Search for the cell housing the specified text and yield its (x, y) center coordinate. 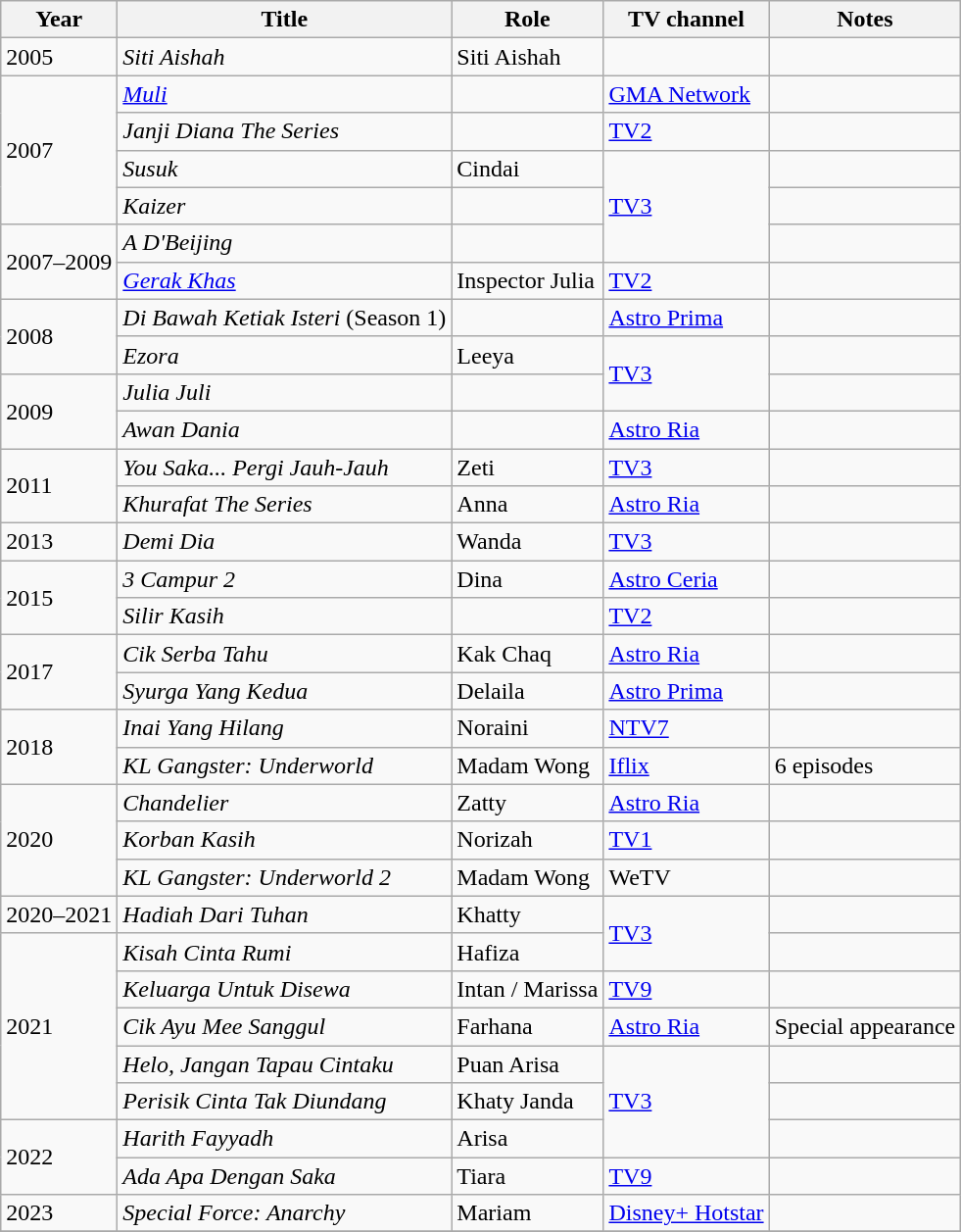
Khatty (527, 914)
Iflix (686, 765)
2013 (59, 542)
Cik Serba Tahu (284, 654)
Susuk (284, 169)
Chandelier (284, 803)
Year (59, 20)
2023 (59, 1213)
Inspector Julia (527, 280)
Gerak Khas (284, 280)
KL Gangster: Underworld 2 (284, 877)
2015 (59, 598)
Perisik Cinta Tak Diundang (284, 1102)
Keluarga Untuk Disewa (284, 989)
2018 (59, 747)
Hafiza (527, 952)
2005 (59, 57)
TV1 (686, 840)
Cik Ayu Mee Sanggul (284, 1026)
2008 (59, 336)
Inai Yang Hilang (284, 728)
WeTV (686, 877)
Awan Dania (284, 429)
Puan Arisa (527, 1063)
Wanda (527, 542)
Title (284, 20)
Hadiah Dari Tuhan (284, 914)
2009 (59, 411)
Noraini (527, 728)
Kaizer (284, 206)
Demi Dia (284, 542)
Zeti (527, 468)
Silir Kasih (284, 616)
NTV7 (686, 728)
Intan / Marissa (527, 989)
Astro Ceria (686, 579)
Farhana (527, 1026)
Cindai (527, 169)
2007–2009 (59, 262)
Special Force: Anarchy (284, 1213)
Anna (527, 505)
Harith Fayyadh (284, 1139)
Khaty Janda (527, 1102)
Janji Diana The Series (284, 131)
You Saka... Pergi Jauh-Jauh (284, 468)
2007 (59, 150)
KL Gangster: Underworld (284, 765)
2017 (59, 672)
Khurafat The Series (284, 505)
Special appearance (865, 1026)
2022 (59, 1158)
3 Campur 2 (284, 579)
Disney+ Hotstar (686, 1213)
Ada Apa Dengan Saka (284, 1176)
Di Bawah Ketiak Isteri (Season 1) (284, 318)
Dina (527, 579)
TV channel (686, 20)
Arisa (527, 1139)
2020–2021 (59, 914)
Tiara (527, 1176)
Kisah Cinta Rumi (284, 952)
Norizah (527, 840)
Kak Chaq (527, 654)
Korban Kasih (284, 840)
Leeya (527, 355)
Zatty (527, 803)
A D'Beijing (284, 243)
Ezora (284, 355)
2011 (59, 486)
Notes (865, 20)
Delaila (527, 691)
Syurga Yang Kedua (284, 691)
Mariam (527, 1213)
2020 (59, 840)
Muli (284, 94)
GMA Network (686, 94)
6 episodes (865, 765)
Julia Juli (284, 392)
Role (527, 20)
2021 (59, 1026)
Helo, Jangan Tapau Cintaku (284, 1063)
